Identify which cell holds the provided text, then report its (X, Y) central coordinate. 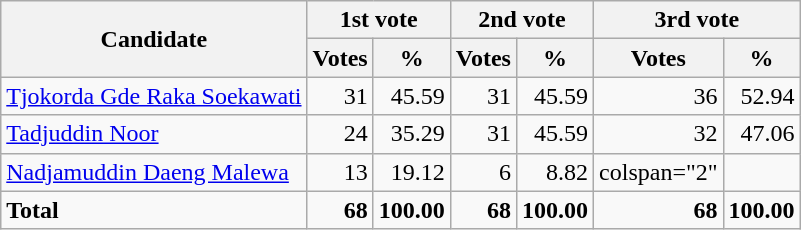
colspan="2" (659, 172)
2nd vote (522, 20)
52.94 (762, 96)
35.29 (412, 134)
3rd vote (698, 20)
24 (340, 134)
Tadjuddin Noor (154, 134)
Candidate (154, 39)
19.12 (412, 172)
8.82 (554, 172)
Tjokorda Gde Raka Soekawati (154, 96)
32 (659, 134)
Total (154, 210)
47.06 (762, 134)
6 (483, 172)
1st vote (378, 20)
13 (340, 172)
Nadjamuddin Daeng Malewa (154, 172)
36 (659, 96)
